Scan for the cell matching the given text and deliver its (X, Y) coordinate at center. 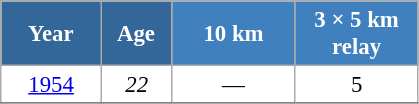
3 × 5 km relay (356, 34)
Age (136, 34)
5 (356, 85)
10 km (234, 34)
22 (136, 85)
— (234, 85)
Year (52, 34)
1954 (52, 85)
